Extract the [X, Y] coordinate from the center of the cell holding the provided text.  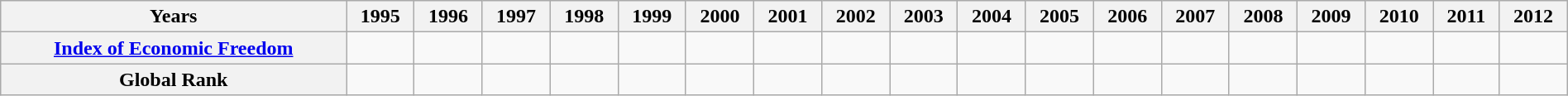
2005 [1059, 17]
2008 [1263, 17]
Global Rank [174, 79]
2009 [1331, 17]
2007 [1195, 17]
2010 [1399, 17]
2012 [1533, 17]
2001 [787, 17]
2011 [1466, 17]
1999 [652, 17]
1997 [516, 17]
2004 [992, 17]
Index of Economic Freedom [174, 48]
1996 [448, 17]
Years [174, 17]
2006 [1127, 17]
2003 [924, 17]
2000 [719, 17]
1998 [584, 17]
1995 [380, 17]
2002 [856, 17]
